Scan for the cell matching the given text and deliver its (X, Y) coordinate at center. 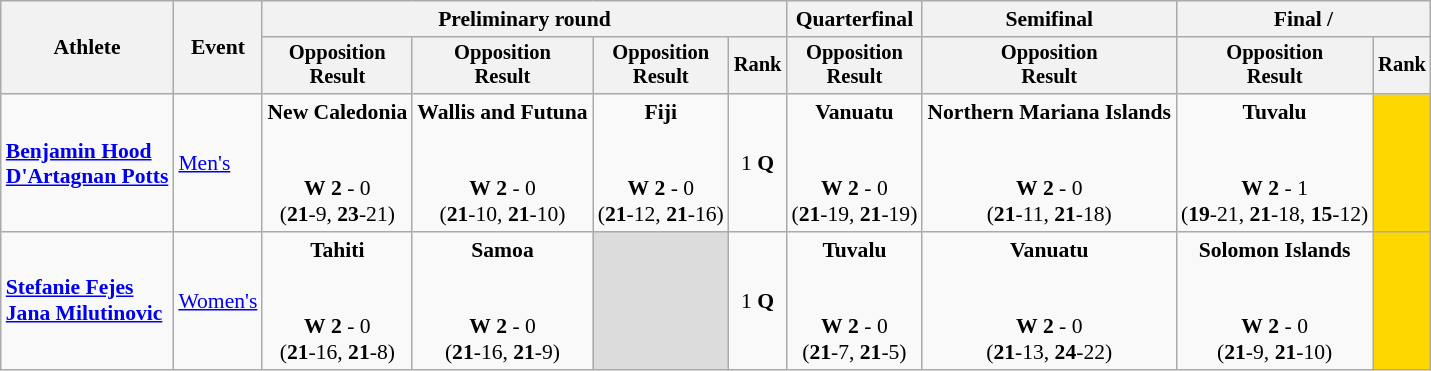
Men's (218, 163)
New CaledoniaW 2 - 0 (21-9, 23-21) (337, 163)
Stefanie Fejes Jana Milutinovic (88, 301)
Northern Mariana IslandsW 2 - 0 (21-11, 21-18) (1049, 163)
Final / (1304, 19)
VanuatuW 2 - 0 (21-13, 24-22) (1049, 301)
FijiW 2 - 0 (21-12, 21-16) (661, 163)
Semifinal (1049, 19)
SamoaW 2 - 0 (21-16, 21-9) (502, 301)
TuvaluW 2 - 1 (19-21, 21-18, 15-12) (1274, 163)
Women's (218, 301)
Wallis and FutunaW 2 - 0 (21-10, 21-10) (502, 163)
TahitiW 2 - 0 (21-16, 21-8) (337, 301)
Athlete (88, 48)
Benjamin Hood D'Artagnan Potts (88, 163)
Solomon IslandsW 2 - 0 (21-9, 21-10) (1274, 301)
Quarterfinal (854, 19)
VanuatuW 2 - 0 (21-19, 21-19) (854, 163)
Event (218, 48)
Preliminary round (524, 19)
TuvaluW 2 - 0 (21-7, 21-5) (854, 301)
